Capture the cell that displays the provided text and extract its [x, y] central coordinate. 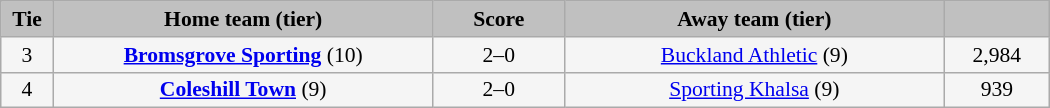
Away team (tier) [754, 19]
Score [498, 19]
Tie [27, 19]
Home team (tier) [243, 19]
3 [27, 55]
Bromsgrove Sporting (10) [243, 55]
Buckland Athletic (9) [754, 55]
939 [996, 90]
Coleshill Town (9) [243, 90]
2,984 [996, 55]
Sporting Khalsa (9) [754, 90]
4 [27, 90]
